Capture the cell that displays the provided text and extract its [x, y] central coordinate. 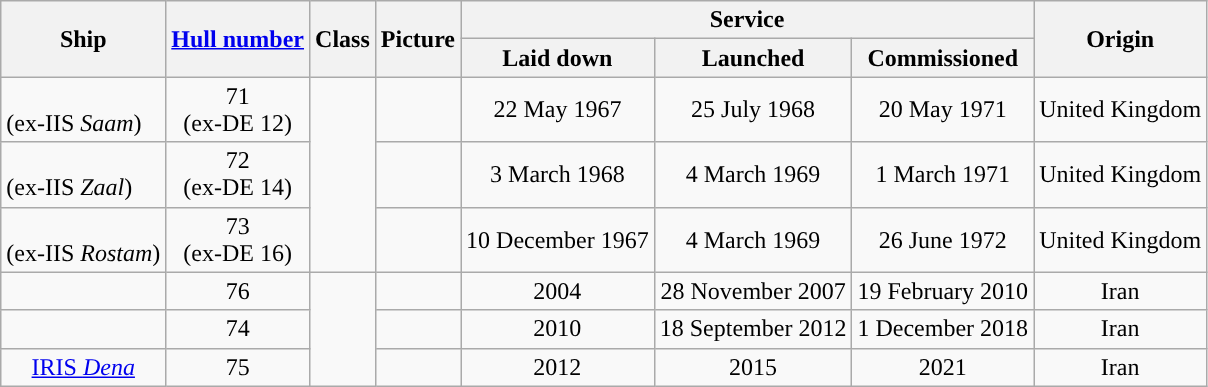
Laid down [558, 58]
Service [748, 20]
1 March 1971 [943, 174]
2012 [558, 367]
2004 [558, 291]
75 [238, 367]
76 [238, 291]
10 December 1967 [558, 240]
2015 [753, 367]
Commissioned [943, 58]
(ex-IIS Saam) [84, 110]
73(ex-DE 16) [238, 240]
1 December 2018 [943, 329]
20 May 1971 [943, 110]
25 July 1968 [753, 110]
Origin [1120, 39]
IRIS Dena [84, 367]
(ex-IIS Rostam) [84, 240]
2010 [558, 329]
19 February 2010 [943, 291]
22 May 1967 [558, 110]
Class [343, 39]
71(ex-DE 12) [238, 110]
Hull number [238, 39]
Ship [84, 39]
Picture [418, 39]
18 September 2012 [753, 329]
3 March 1968 [558, 174]
72(ex-DE 14) [238, 174]
28 November 2007 [753, 291]
2021 [943, 367]
Launched [753, 58]
(ex-IIS Zaal) [84, 174]
26 June 1972 [943, 240]
74 [238, 329]
